Identify which cell holds the provided text, then report its (X, Y) central coordinate. 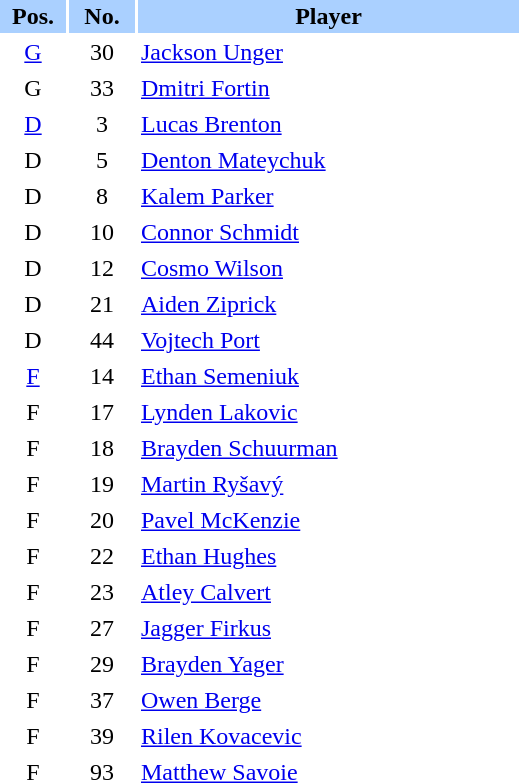
Jagger Firkus (328, 628)
Pos. (33, 16)
Cosmo Wilson (328, 268)
Ethan Semeniuk (328, 376)
Kalem Parker (328, 196)
Martin Ryšavý (328, 484)
Rilen Kovacevic (328, 736)
5 (102, 160)
10 (102, 232)
Owen Berge (328, 700)
20 (102, 520)
Ethan Hughes (328, 556)
18 (102, 448)
29 (102, 664)
39 (102, 736)
Connor Schmidt (328, 232)
8 (102, 196)
Denton Mateychuk (328, 160)
Pavel McKenzie (328, 520)
37 (102, 700)
Aiden Ziprick (328, 304)
Lucas Brenton (328, 124)
Vojtech Port (328, 340)
3 (102, 124)
Brayden Yager (328, 664)
27 (102, 628)
19 (102, 484)
17 (102, 412)
Atley Calvert (328, 592)
Jackson Unger (328, 52)
No. (102, 16)
12 (102, 268)
33 (102, 88)
Lynden Lakovic (328, 412)
Brayden Schuurman (328, 448)
30 (102, 52)
22 (102, 556)
21 (102, 304)
14 (102, 376)
23 (102, 592)
Dmitri Fortin (328, 88)
Player (328, 16)
44 (102, 340)
